Scan for the cell matching the given text and deliver its (x, y) coordinate at center. 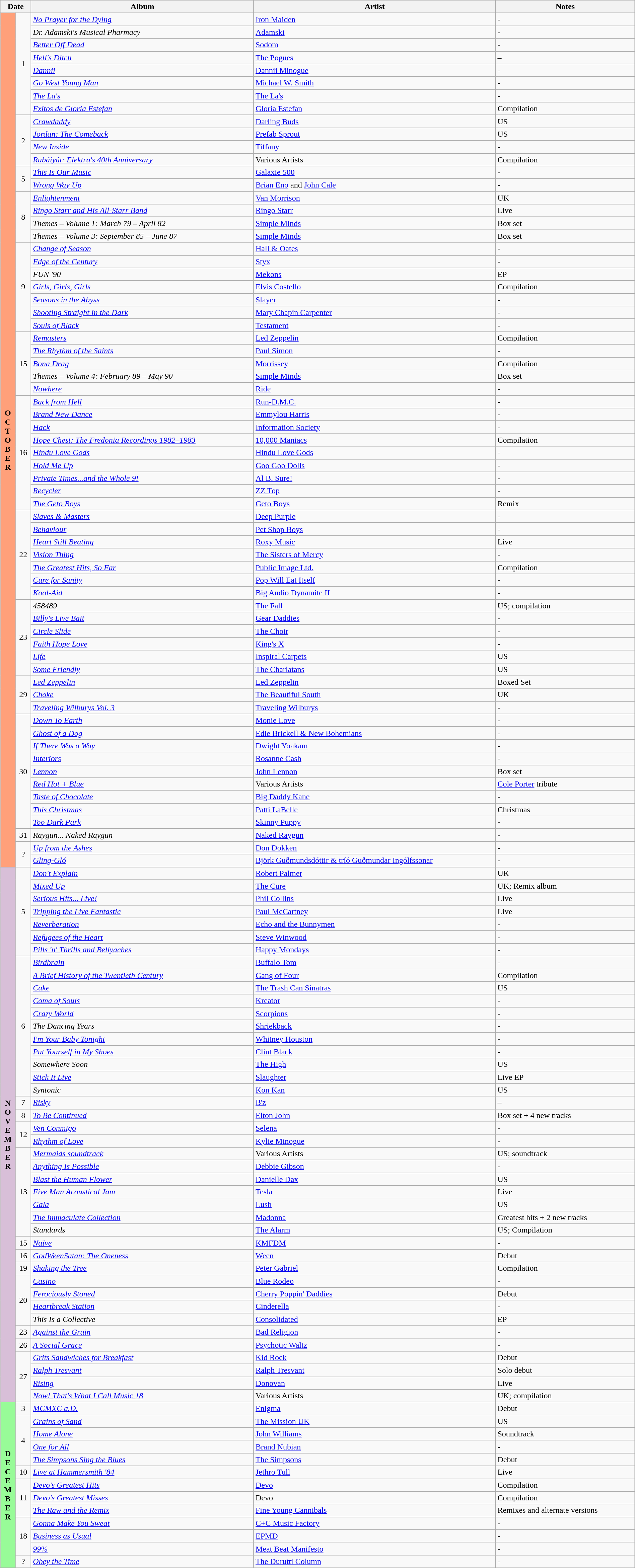
Go West Young Man (143, 83)
6 (23, 1026)
The Pogues (374, 58)
Edie Brickell & New Bohemians (374, 733)
Echo and the Bunnymen (374, 924)
Naked Raygun (374, 835)
Hope Chest: The Fredonia Recordings 1982–1983 (143, 440)
Slayer (374, 300)
Enigma (374, 1409)
27 (23, 1376)
Adamski (374, 32)
UK; compilation (565, 1396)
Up from the Ashes (143, 848)
Cherry Poppin' Daddies (374, 1294)
King's X (374, 644)
Raygun... Naked Raygun (143, 835)
Danielle Dax (374, 1179)
Blue Rodeo (374, 1281)
I'm Your Baby Tonight (143, 1039)
Remasters (143, 338)
Cinderella (374, 1306)
C+C Music Factory (374, 1523)
4 (23, 1440)
26 (23, 1345)
Donovan (374, 1383)
The Alarm (374, 1230)
Kreator (374, 1001)
Big Audio Dynamite II (374, 593)
Lush (374, 1205)
Paul McCartney (374, 911)
Obey the Time (143, 1561)
Ween (374, 1256)
This Is Our Music (143, 172)
Lennon (143, 771)
Casino (143, 1281)
Ride (374, 389)
US; soundtrack (565, 1153)
Information Society (374, 427)
Mermaids soundtrack (143, 1153)
7 (23, 1103)
The Choir (374, 631)
Serious Hits... Live! (143, 899)
Too Dark Park (143, 822)
Elton John (374, 1115)
Themes – Volume 4: February 89 – May 90 (143, 376)
Buffalo Tom (374, 962)
Psychotic Waltz (374, 1345)
Edge of the Century (143, 262)
Prefab Sprout (374, 134)
Blast the Human Flower (143, 1179)
1 (23, 64)
KMFDM (374, 1243)
18 (23, 1536)
31 (23, 835)
New Inside (143, 147)
Mary Chapin Carpenter (374, 312)
Brand New Dance (143, 415)
Shooting Straight in the Dark (143, 312)
Album (143, 7)
Gling-Gló (143, 861)
Shaking the Tree (143, 1268)
Gang of Four (374, 975)
Michael W. Smith (374, 83)
29 (23, 695)
Pet Shop Boys (374, 529)
3 (23, 1409)
Public Image Ltd. (374, 568)
Ringo Starr and His All-Starr Band (143, 211)
Sodom (374, 45)
Testament (374, 325)
Kid Rock (374, 1357)
Dannii (143, 70)
NOVEMBER (8, 1134)
Mekons (374, 274)
13 (23, 1192)
Jethro Tull (374, 1472)
Birdbrain (143, 962)
This Is a Collective (143, 1319)
Five Man Acoustical Jam (143, 1192)
Jordan: The Comeback (143, 134)
UK; Remix album (565, 886)
Nowhere (143, 389)
The Trash Can Sinatras (374, 988)
Consolidated (374, 1319)
30 (23, 771)
Hack (143, 427)
DECEMBER (8, 1485)
Crazy World (143, 1014)
US; Compilation (565, 1230)
Hell's Ditch (143, 58)
Meat Beat Manifesto (374, 1549)
Naïve (143, 1243)
Recycler (143, 491)
Peter Gabriel (374, 1268)
Al B. Sure! (374, 478)
The Rhythm of the Saints (143, 351)
Back from Hell (143, 402)
Cole Porter tribute (565, 784)
The Dancing Years (143, 1026)
John Lennon (374, 771)
Tiffany (374, 147)
Dannii Minogue (374, 70)
Solo debut (565, 1370)
Christmas (565, 810)
Elvis Costello (374, 287)
Some Friendly (143, 669)
Business as Usual (143, 1536)
Crawdaddy (143, 121)
Taste of Chocolate (143, 797)
The Fall (374, 606)
To Be Continued (143, 1115)
This Christmas (143, 810)
Galaxie 500 (374, 172)
Devo's Greatest Misses (143, 1498)
Hall & Oates (374, 249)
Fine Young Cannibals (374, 1510)
Clint Black (374, 1052)
Mixed Up (143, 886)
Down To Earth (143, 720)
Gear Daddies (374, 618)
Run-D.M.C. (374, 402)
Grits Sandwiches for Breakfast (143, 1357)
The Geto Boys (143, 504)
The Simpsons Sing the Blues (143, 1460)
Happy Mondays (374, 950)
Robert Palmer (374, 873)
Bona Drag (143, 363)
Reverberation (143, 924)
12 (23, 1134)
Bad Religion (374, 1332)
Pop Will Eat Itself (374, 580)
Björk Guðmundsdóttir & tríó Guðmundar Ingólfssonar (374, 861)
Gloria Estefan (374, 108)
Artist (374, 7)
Faith Hope Love (143, 644)
Somewhere Soon (143, 1064)
Standards (143, 1230)
Traveling Wilburys (374, 707)
Tripping the Live Fantastic (143, 911)
Ringo Starr (374, 211)
Boxed Set (565, 682)
458489 (143, 606)
Iron Maiden (374, 19)
FUN '90 (143, 274)
MCMXC a.D. (143, 1409)
Inspiral Carpets (374, 657)
99% (143, 1549)
Heartbreak Station (143, 1306)
Greatest hits + 2 new tracks (565, 1217)
Rubáiyát: Elektra's 40th Anniversary (143, 160)
10,000 Maniacs (374, 440)
Styx (374, 262)
The Beautiful South (374, 695)
The Mission UK (374, 1421)
Geto Boys (374, 504)
Grains of Sand (143, 1421)
The High (374, 1064)
Roxy Music (374, 542)
Van Morrison (374, 198)
No Prayer for the Dying (143, 19)
2 (23, 140)
9 (23, 287)
Remix (565, 504)
Soundtrack (565, 1434)
Themes – Volume 1: March 79 – April 82 (143, 223)
Traveling Wilburys Vol. 3 (143, 707)
B'z (374, 1103)
Stick It Live (143, 1077)
Dr. Adamski's Musical Pharmacy (143, 32)
Souls of Black (143, 325)
ZZ Top (374, 491)
Vision Thing (143, 554)
Deep Purple (374, 516)
Anything Is Possible (143, 1166)
11 (23, 1498)
Don Dokken (374, 848)
Morrissey (374, 363)
A Brief History of the Twentieth Century (143, 975)
Life (143, 657)
Against the Grain (143, 1332)
Ghost of a Dog (143, 733)
Notes (565, 7)
Live EP (565, 1077)
Kool-Aid (143, 593)
The Immaculate Collection (143, 1217)
Pills 'n' Thrills and Bellyaches (143, 950)
Home Alone (143, 1434)
Emmylou Harris (374, 415)
Wrong Way Up (143, 185)
Big Daddy Kane (374, 797)
19 (23, 1268)
Selena (374, 1128)
Better Off Dead (143, 45)
Debbie Gibson (374, 1166)
20 (23, 1300)
Don't Explain (143, 873)
Coma of Souls (143, 1001)
Steve Winwood (374, 937)
One for All (143, 1447)
Rising (143, 1383)
10 (23, 1472)
Whitney Houston (374, 1039)
Circle Slide (143, 631)
Goo Goo Dolls (374, 465)
Seasons in the Abyss (143, 300)
GodWeenSatan: The Oneness (143, 1256)
John Williams (374, 1434)
Hold Me Up (143, 465)
Remixes and alternate versions (565, 1510)
Darling Buds (374, 121)
The Charlatans (374, 669)
The Raw and the Remix (143, 1510)
Ferociously Stoned (143, 1294)
Cure for Sanity (143, 580)
Put Yourself in My Shoes (143, 1052)
Behaviour (143, 529)
Brian Eno and John Cale (374, 185)
Billy's Live Bait (143, 618)
Dwight Yoakam (374, 746)
EPMD (374, 1536)
US; compilation (565, 606)
Phil Collins (374, 899)
Shriekback (374, 1026)
The Cure (374, 886)
Gala (143, 1205)
Skinny Puppy (374, 822)
Date (16, 7)
22 (23, 554)
Ven Conmigo (143, 1128)
Red Hot + Blue (143, 784)
The Greatest Hits, So Far (143, 568)
Themes – Volume 3: September 85 – June 87 (143, 236)
Madonna (374, 1217)
A Social Grace (143, 1345)
Rhythm of Love (143, 1141)
Patti LaBelle (374, 810)
Paul Simon (374, 351)
If There Was a Way (143, 746)
Exitos de Gloria Estefan (143, 108)
OCTOBER (8, 440)
Interiors (143, 758)
Choke (143, 695)
Private Times...and the Whole 9! (143, 478)
Gonna Make You Sweat (143, 1523)
Risky (143, 1103)
Scorpions (374, 1014)
Kylie Minogue (374, 1141)
The Simpsons (374, 1460)
Monie Love (374, 720)
Refugees of the Heart (143, 937)
Live at Hammersmith '84 (143, 1472)
Girls, Girls, Girls (143, 287)
Tesla (374, 1192)
Kon Kan (374, 1090)
Change of Season (143, 249)
The Sisters of Mercy (374, 554)
Devo's Greatest Hits (143, 1485)
Slaughter (374, 1077)
Heart Still Beating (143, 542)
Syntonic (143, 1090)
Slaves & Masters (143, 516)
Box set + 4 new tracks (565, 1115)
Cake (143, 988)
Brand Nubian (374, 1447)
Now! That's What I Call Music 18 (143, 1396)
Enlightenment (143, 198)
Rosanne Cash (374, 758)
The Durutti Column (374, 1561)
